For the text-containing cell, return its midpoint in (x, y) coordinate format. 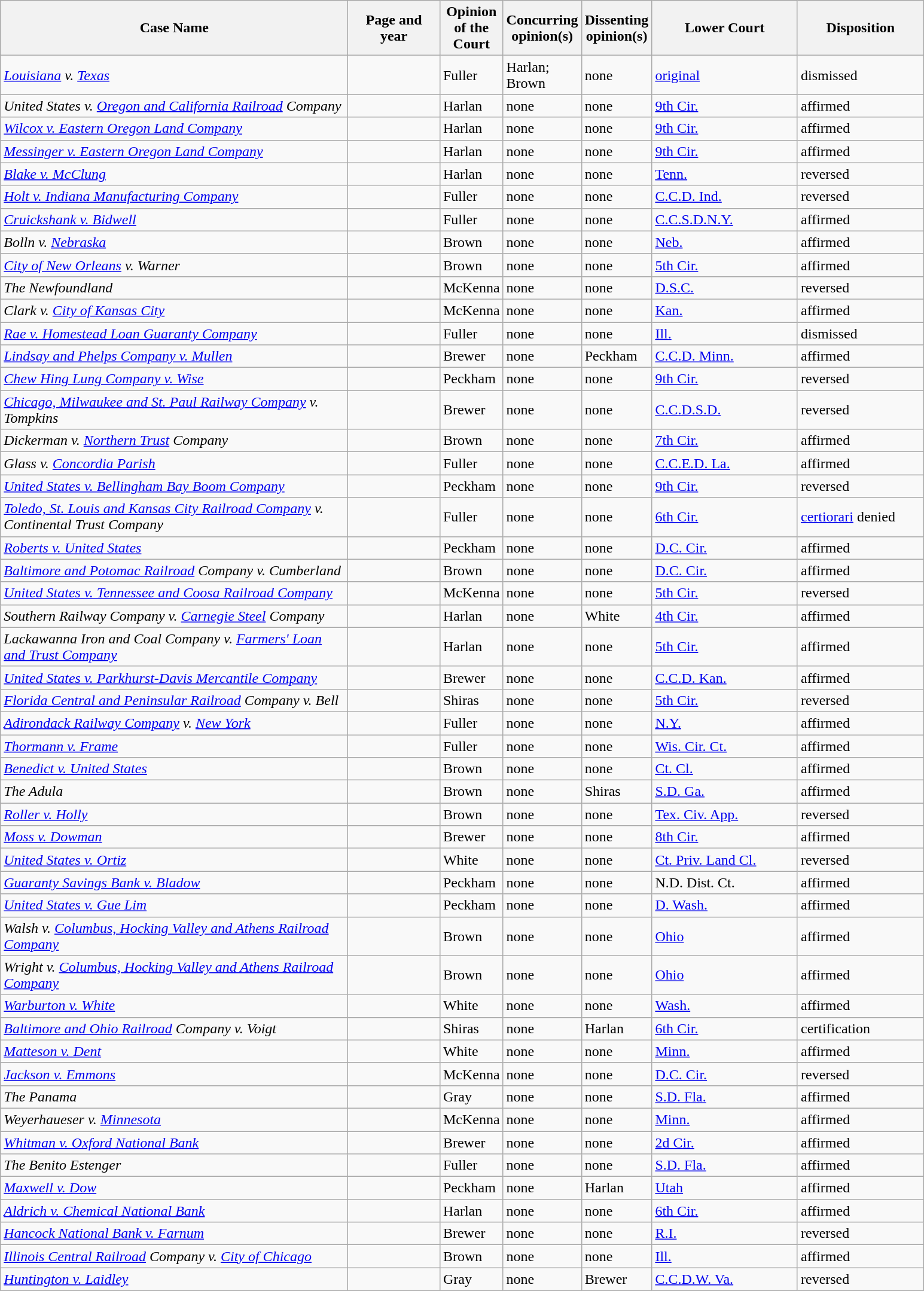
C.C.E.D. La. (725, 463)
Kan. (725, 310)
Illinois Central Railroad Company v. City of Chicago (175, 1256)
Tenn. (725, 174)
S.D. Ga. (725, 792)
Rae v. Homestead Loan Guaranty Company (175, 333)
D. Wash. (725, 905)
Dissenting opinion(s) (617, 28)
Neb. (725, 242)
Utah (725, 1188)
Huntington v. Laidley (175, 1279)
Jackson v. Emmons (175, 1074)
N.Y. (725, 723)
Lower Court (725, 28)
C.C.D. Minn. (725, 356)
N.D. Dist. Ct. (725, 883)
Lackawanna Iron and Coal Company v. Farmers' Loan and Trust Company (175, 647)
Blake v. McClung (175, 174)
Roller v. Holly (175, 814)
United States v. Tennessee and Coosa Railroad Company (175, 593)
Wright v. Columbus, Hocking Valley and Athens Railroad Company (175, 975)
Dickerman v. Northern Trust Company (175, 441)
The Adula (175, 792)
Glass v. Concordia Parish (175, 463)
Adirondack Railway Company v. New York (175, 723)
Whitman v. Oxford National Bank (175, 1143)
Harlan; Brown (542, 75)
Opinion of the Court (471, 28)
Case Name (175, 28)
Baltimore and Ohio Railroad Company v. Voigt (175, 1028)
United States v. Gue Lim (175, 905)
Concurring opinion(s) (542, 28)
Moss v. Dowman (175, 837)
Chicago, Milwaukee and St. Paul Railway Company v. Tompkins (175, 410)
C.C.D.W. Va. (725, 1279)
certification (860, 1028)
certiorari denied (860, 517)
D.S.C. (725, 288)
United States v. Parkhurst-Davis Mercantile Company (175, 677)
Ct. Cl. (725, 769)
Matteson v. Dent (175, 1051)
Walsh v. Columbus, Hocking Valley and Athens Railroad Company (175, 936)
Wilcox v. Eastern Oregon Land Company (175, 129)
Lindsay and Phelps Company v. Mullen (175, 356)
C.C.S.D.N.Y. (725, 219)
2d Cir. (725, 1143)
R.I. (725, 1234)
Page and year (394, 28)
4th Cir. (725, 616)
Weyerhaueser v. Minnesota (175, 1119)
Wis. Cir. Ct. (725, 746)
C.C.D. Ind. (725, 197)
Thormann v. Frame (175, 746)
7th Cir. (725, 441)
Messinger v. Eastern Oregon Land Company (175, 151)
United States v. Ortiz (175, 860)
C.C.D. Kan. (725, 677)
The Benito Estenger (175, 1165)
Chew Hing Lung Company v. Wise (175, 379)
Bolln v. Nebraska (175, 242)
Florida Central and Peninsular Railroad Company v. Bell (175, 700)
Disposition (860, 28)
United States v. Bellingham Bay Boom Company (175, 486)
original (725, 75)
Holt v. Indiana Manufacturing Company (175, 197)
Guaranty Savings Bank v. Bladow (175, 883)
Baltimore and Potomac Railroad Company v. Cumberland (175, 570)
Tex. Civ. App. (725, 814)
Wash. (725, 1006)
The Newfoundland (175, 288)
C.C.D.S.D. (725, 410)
Cruickshank v. Bidwell (175, 219)
The Panama (175, 1097)
Hancock National Bank v. Farnum (175, 1234)
Louisiana v. Texas (175, 75)
Aldrich v. Chemical National Bank (175, 1211)
Warburton v. White (175, 1006)
Southern Railway Company v. Carnegie Steel Company (175, 616)
Toledo, St. Louis and Kansas City Railroad Company v. Continental Trust Company (175, 517)
Maxwell v. Dow (175, 1188)
United States v. Oregon and California Railroad Company (175, 106)
Clark v. City of Kansas City (175, 310)
8th Cir. (725, 837)
Roberts v. United States (175, 548)
Benedict v. United States (175, 769)
Ct. Priv. Land Cl. (725, 860)
City of New Orleans v. Warner (175, 265)
